Find where the given text appears and provide that cell's center as [x, y] coordinate. 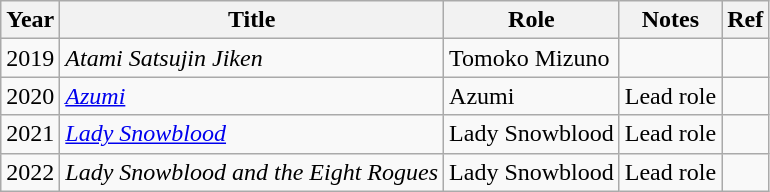
2020 [30, 96]
Role [532, 20]
2021 [30, 134]
Atami Satsujin Jiken [252, 58]
Notes [670, 20]
Tomoko Mizuno [532, 58]
Title [252, 20]
2019 [30, 58]
2022 [30, 172]
Year [30, 20]
Lady Snowblood and the Eight Rogues [252, 172]
Ref [746, 20]
